Return (X, Y) of the center of cell containing provided text 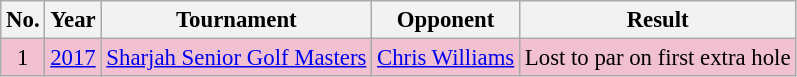
Lost to par on first extra hole (658, 58)
Chris Williams (446, 58)
No. (23, 20)
2017 (73, 58)
Sharjah Senior Golf Masters (236, 58)
Year (73, 20)
1 (23, 58)
Opponent (446, 20)
Tournament (236, 20)
Result (658, 20)
